Locate the cell with the specified text and output its [x, y] center coordinate. 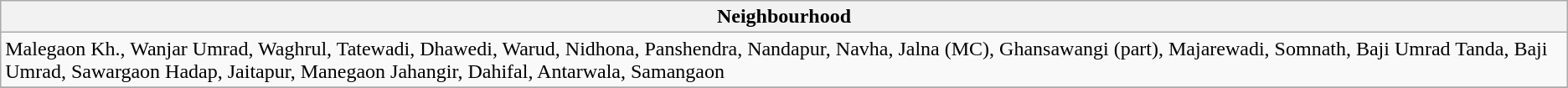
Neighbourhood [784, 17]
